Return the [X, Y] coordinate for the center point of the cell that contains the specified text.  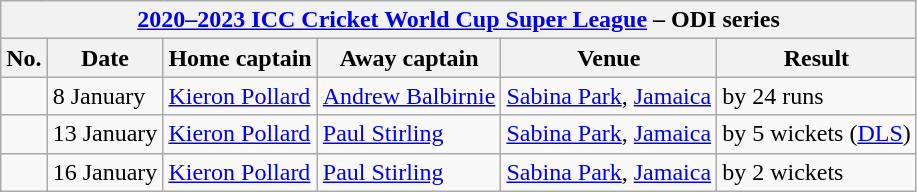
13 January [105, 134]
2020–2023 ICC Cricket World Cup Super League – ODI series [459, 20]
by 24 runs [817, 96]
16 January [105, 172]
Home captain [240, 58]
Away captain [409, 58]
Date [105, 58]
by 5 wickets (DLS) [817, 134]
Andrew Balbirnie [409, 96]
8 January [105, 96]
Result [817, 58]
Venue [609, 58]
by 2 wickets [817, 172]
No. [24, 58]
